Identify which cell holds the provided text, then report its (X, Y) central coordinate. 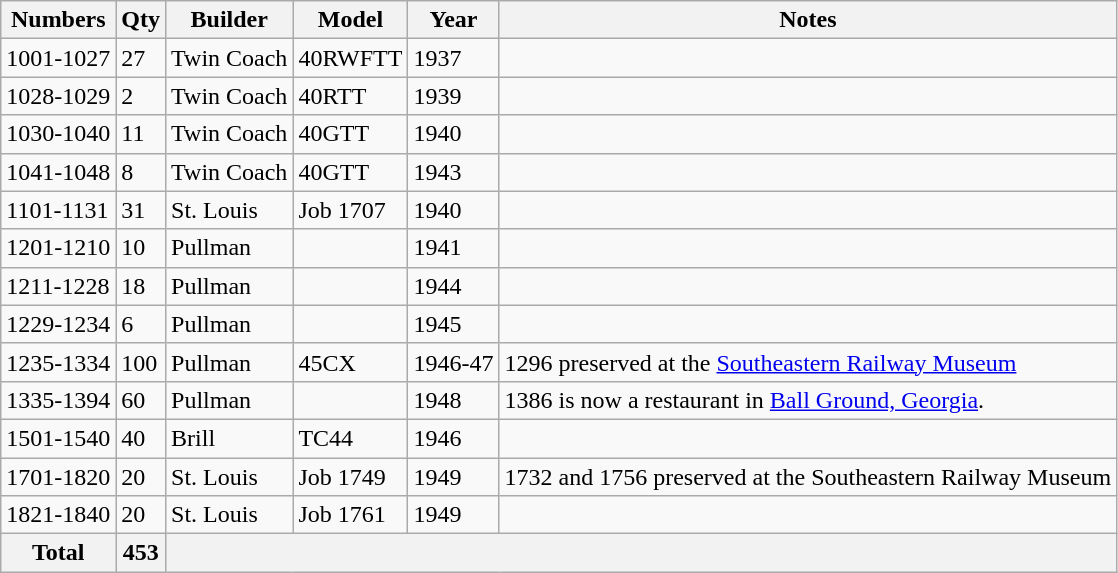
Notes (808, 20)
40RWFTT (350, 58)
1944 (454, 286)
TC44 (350, 438)
Model (350, 20)
1335-1394 (58, 400)
6 (141, 324)
1101-1131 (58, 210)
1201-1210 (58, 248)
1945 (454, 324)
1001-1027 (58, 58)
Builder (230, 20)
60 (141, 400)
1229-1234 (58, 324)
Numbers (58, 20)
27 (141, 58)
1501-1540 (58, 438)
40 (141, 438)
100 (141, 362)
Total (58, 553)
31 (141, 210)
1939 (454, 96)
Year (454, 20)
10 (141, 248)
1701-1820 (58, 477)
1946-47 (454, 362)
Job 1761 (350, 515)
1211-1228 (58, 286)
1943 (454, 172)
Brill (230, 438)
1732 and 1756 preserved at the Southeastern Railway Museum (808, 477)
1030-1040 (58, 134)
11 (141, 134)
1946 (454, 438)
Qty (141, 20)
1041-1048 (58, 172)
18 (141, 286)
1948 (454, 400)
453 (141, 553)
45CX (350, 362)
1296 preserved at the Southeastern Railway Museum (808, 362)
1235-1334 (58, 362)
8 (141, 172)
1386 is now a restaurant in Ball Ground, Georgia. (808, 400)
1821-1840 (58, 515)
2 (141, 96)
Job 1749 (350, 477)
Job 1707 (350, 210)
1028-1029 (58, 96)
40RTT (350, 96)
1937 (454, 58)
1941 (454, 248)
